Return the (x, y) coordinate for the center point of the cell that contains the specified text.  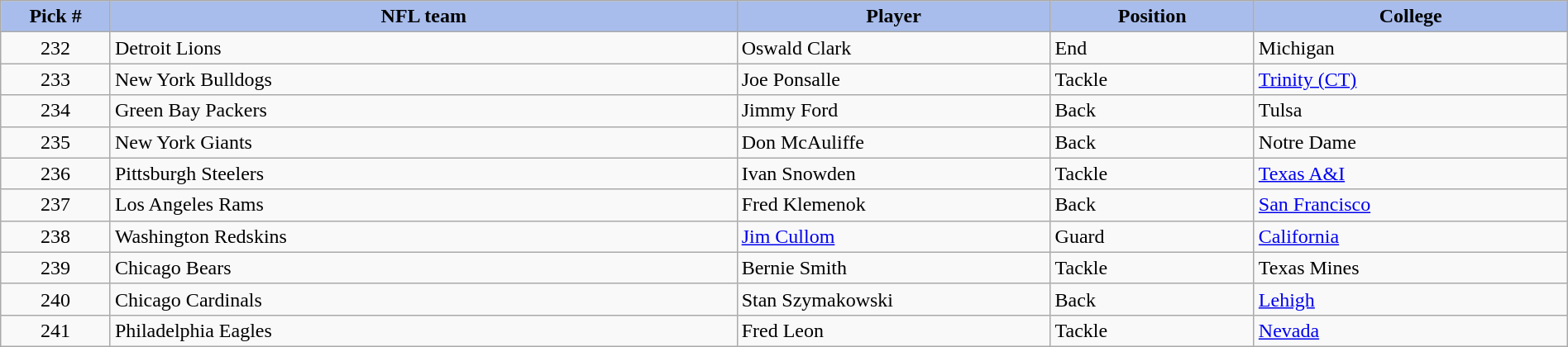
Texas Mines (1411, 268)
Chicago Bears (423, 268)
237 (56, 205)
Detroit Lions (423, 48)
Player (893, 17)
Green Bay Packers (423, 111)
Michigan (1411, 48)
Stan Szymakowski (893, 299)
Oswald Clark (893, 48)
Fred Klemenok (893, 205)
Tulsa (1411, 111)
235 (56, 142)
Philadelphia Eagles (423, 330)
232 (56, 48)
Guard (1152, 236)
San Francisco (1411, 205)
240 (56, 299)
Pick # (56, 17)
Chicago Cardinals (423, 299)
Bernie Smith (893, 268)
Joe Ponsalle (893, 79)
Notre Dame (1411, 142)
Don McAuliffe (893, 142)
241 (56, 330)
Position (1152, 17)
Lehigh (1411, 299)
Nevada (1411, 330)
Trinity (CT) (1411, 79)
Washington Redskins (423, 236)
Ivan Snowden (893, 173)
Los Angeles Rams (423, 205)
New York Bulldogs (423, 79)
Texas A&I (1411, 173)
California (1411, 236)
NFL team (423, 17)
Jimmy Ford (893, 111)
New York Giants (423, 142)
239 (56, 268)
234 (56, 111)
End (1152, 48)
College (1411, 17)
233 (56, 79)
Jim Cullom (893, 236)
236 (56, 173)
238 (56, 236)
Fred Leon (893, 330)
Pittsburgh Steelers (423, 173)
